Pinpoint the cell where the given text exists, returning its [X, Y] midpoint coordinate. 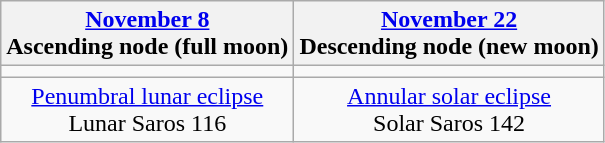
November 22Descending node (new moon) [449, 34]
Penumbral lunar eclipseLunar Saros 116 [148, 110]
Annular solar eclipseSolar Saros 142 [449, 110]
November 8Ascending node (full moon) [148, 34]
